Identify which cell holds the provided text, then report its (x, y) central coordinate. 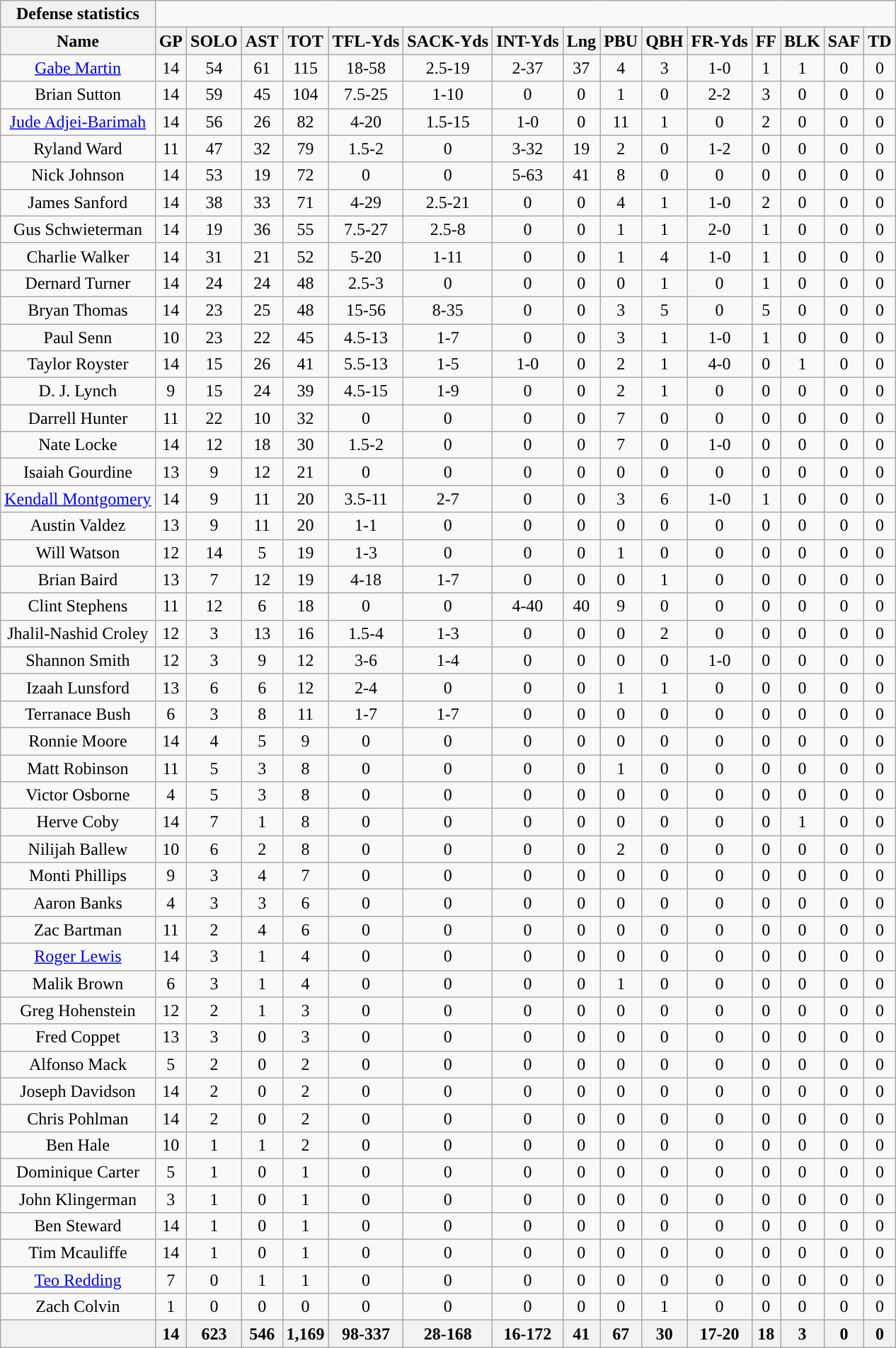
2-4 (366, 687)
2-0 (719, 229)
28-168 (448, 1334)
2.5-3 (366, 283)
52 (306, 256)
Jude Adjei-Barimah (78, 122)
7.5-27 (366, 229)
3-32 (528, 149)
18-58 (366, 68)
Joseph Davidson (78, 1091)
1-1 (366, 526)
1-5 (448, 364)
Jhalil-Nashid Croley (78, 633)
Brian Baird (78, 580)
115 (306, 68)
8-35 (448, 310)
16 (306, 633)
SAF (844, 41)
Defense statistics (78, 14)
4.5-15 (366, 391)
Brian Sutton (78, 95)
FF (766, 41)
Monti Phillips (78, 876)
36 (262, 229)
Nick Johnson (78, 175)
2-2 (719, 95)
John Klingerman (78, 1199)
25 (262, 310)
2.5-21 (448, 202)
623 (214, 1334)
2-7 (448, 499)
59 (214, 95)
2-37 (528, 68)
5-63 (528, 175)
1-10 (448, 95)
Herve Coby (78, 822)
INT-Yds (528, 41)
QBH (665, 41)
67 (621, 1334)
72 (306, 175)
Clint Stephens (78, 606)
Nate Locke (78, 445)
Taylor Royster (78, 364)
4-40 (528, 606)
47 (214, 149)
1.5-15 (448, 122)
40 (581, 606)
James Sanford (78, 202)
1.5-4 (366, 633)
Austin Valdez (78, 526)
Zac Bartman (78, 930)
Charlie Walker (78, 256)
Matt Robinson (78, 768)
2.5-8 (448, 229)
61 (262, 68)
Bryan Thomas (78, 310)
3-6 (366, 660)
Gabe Martin (78, 68)
31 (214, 256)
Roger Lewis (78, 957)
Dominique Carter (78, 1172)
Teo Redding (78, 1280)
Malik Brown (78, 984)
1-9 (448, 391)
SOLO (214, 41)
Fred Coppet (78, 1037)
FR-Yds (719, 41)
Greg Hohenstein (78, 1010)
546 (262, 1334)
Izaah Lunsford (78, 687)
Shannon Smith (78, 660)
Paul Senn (78, 338)
Will Watson (78, 553)
53 (214, 175)
33 (262, 202)
Ben Hale (78, 1145)
Zach Colvin (78, 1307)
4-0 (719, 364)
1-4 (448, 660)
5.5-13 (366, 364)
7.5-25 (366, 95)
15-56 (366, 310)
Aaron Banks (78, 903)
AST (262, 41)
Gus Schwieterman (78, 229)
Dernard Turner (78, 283)
56 (214, 122)
5-20 (366, 256)
55 (306, 229)
4.5-13 (366, 338)
Isaiah Gourdine (78, 472)
38 (214, 202)
4-18 (366, 580)
D. J. Lynch (78, 391)
Lng (581, 41)
3.5-11 (366, 499)
1-2 (719, 149)
Tim Mcauliffe (78, 1253)
104 (306, 95)
GP (171, 41)
Ben Steward (78, 1226)
37 (581, 68)
54 (214, 68)
PBU (621, 41)
Kendall Montgomery (78, 499)
16-172 (528, 1334)
2.5-19 (448, 68)
SACK-Yds (448, 41)
Alfonso Mack (78, 1064)
Ronnie Moore (78, 741)
79 (306, 149)
71 (306, 202)
TOT (306, 41)
1,169 (306, 1334)
BLK (803, 41)
1-11 (448, 256)
39 (306, 391)
Darrell Hunter (78, 418)
TFL-Yds (366, 41)
82 (306, 122)
Nilijah Ballew (78, 849)
Terranace Bush (78, 714)
TD (880, 41)
17-20 (719, 1334)
98-337 (366, 1334)
Victor Osborne (78, 795)
Ryland Ward (78, 149)
4-20 (366, 122)
Chris Pohlman (78, 1118)
4-29 (366, 202)
Name (78, 41)
